Extract the [X, Y] coordinate from the center of the cell holding the provided text.  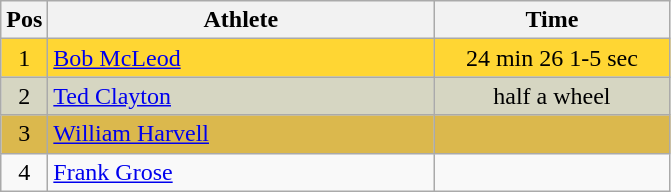
2 [24, 96]
Pos [24, 20]
4 [24, 172]
24 min 26 1-5 sec [552, 58]
1 [24, 58]
Ted Clayton [241, 96]
3 [24, 134]
Bob McLeod [241, 58]
half a wheel [552, 96]
Athlete [241, 20]
William Harvell [241, 134]
Time [552, 20]
Frank Grose [241, 172]
